Return (X, Y) of the center of cell containing provided text 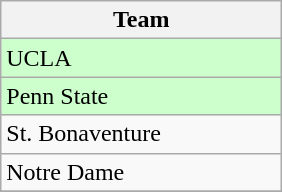
Notre Dame (142, 172)
St. Bonaventure (142, 134)
Penn State (142, 96)
Team (142, 20)
UCLA (142, 58)
